Extract the [X, Y] coordinate from the center of the cell holding the provided text.  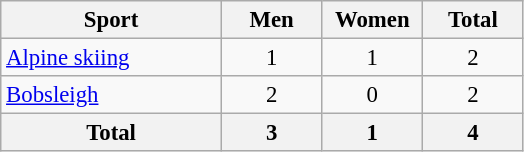
3 [272, 133]
Alpine skiing [112, 58]
Bobsleigh [112, 95]
0 [372, 95]
4 [474, 133]
Men [272, 20]
Women [372, 20]
Sport [112, 20]
